Scan for the cell matching the given text and deliver its (x, y) coordinate at center. 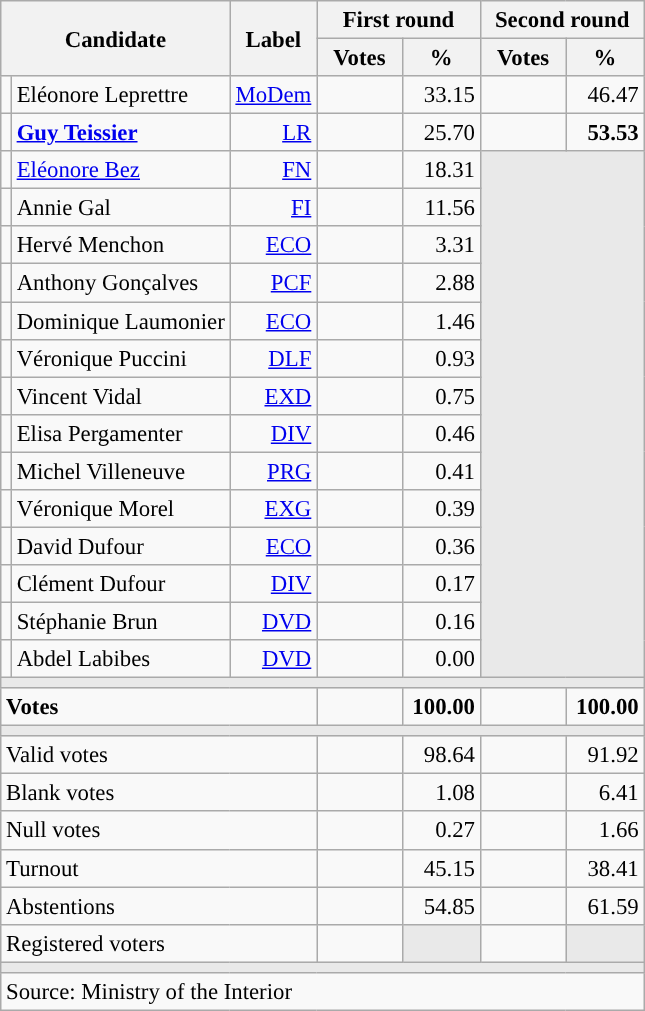
0.16 (441, 621)
Registered voters (159, 943)
1.46 (441, 321)
DLF (274, 358)
Candidate (116, 38)
11.56 (441, 208)
PRG (274, 471)
FI (274, 208)
Label (274, 38)
Eléonore Bez (120, 170)
Elisa Pergamenter (120, 433)
33.15 (441, 95)
Hervé Menchon (120, 245)
Dominique Laumonier (120, 321)
61.59 (605, 906)
Blank votes (159, 793)
Clément Dufour (120, 584)
1.66 (605, 831)
Véronique Puccini (120, 358)
18.31 (441, 170)
Véronique Morel (120, 509)
53.53 (605, 133)
0.27 (441, 831)
First round (399, 20)
0.93 (441, 358)
Eléonore Leprettre (120, 95)
Vincent Vidal (120, 396)
Second round (562, 20)
38.41 (605, 868)
Turnout (159, 868)
David Dufour (120, 546)
0.41 (441, 471)
0.75 (441, 396)
98.64 (441, 755)
6.41 (605, 793)
1.08 (441, 793)
EXG (274, 509)
Abdel Labibes (120, 659)
PCF (274, 283)
Guy Teissier (120, 133)
Source: Ministry of the Interior (322, 992)
Null votes (159, 831)
LR (274, 133)
3.31 (441, 245)
Valid votes (159, 755)
Abstentions (159, 906)
Anthony Gonçalves (120, 283)
Michel Villeneuve (120, 471)
46.47 (605, 95)
0.46 (441, 433)
0.36 (441, 546)
0.00 (441, 659)
Stéphanie Brun (120, 621)
0.39 (441, 509)
91.92 (605, 755)
45.15 (441, 868)
25.70 (441, 133)
EXD (274, 396)
54.85 (441, 906)
Annie Gal (120, 208)
FN (274, 170)
0.17 (441, 584)
MoDem (274, 95)
2.88 (441, 283)
